Identify which cell holds the provided text, then report its [x, y] central coordinate. 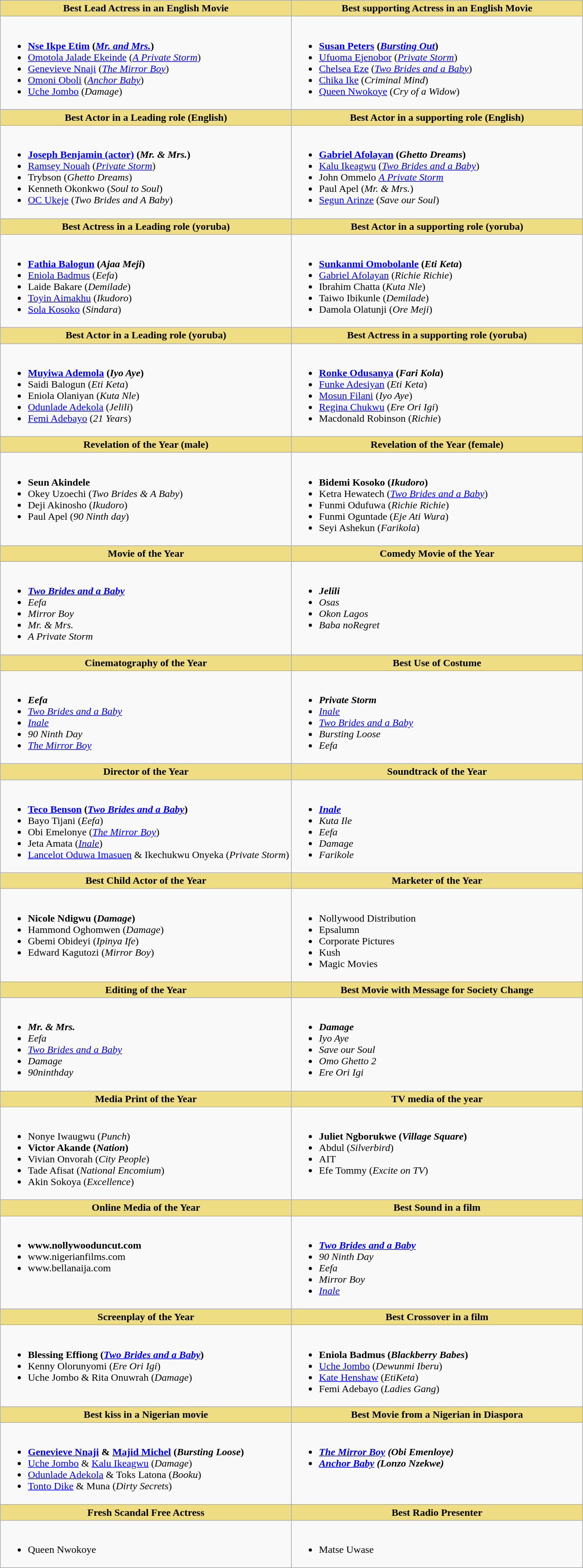
Fathia Balogun (Ajaa Meji)Eniola Badmus (Eefa)Laide Bakare (Demilade)Toyin Aimakhu (Ikudoro)Sola Kosoko (Sindara) [146, 281]
The Mirror Boy (Obi Emenloye)Anchor Baby (Lonzo Nzekwe) [437, 1463]
Comedy Movie of the Year [437, 553]
Best Radio Presenter [437, 1512]
Movie of the Year [146, 553]
Best Actor in a Leading role (yoruba) [146, 335]
Fresh Scandal Free Actress [146, 1512]
Ronke Odusanya (Fari Kola)Funke Adesiyan (Eti Keta)Mosun Filani (Iyo Aye)Regina Chukwu (Ere Ori Igi)Macdonald Robinson (Richie) [437, 390]
Soundtrack of the Year [437, 772]
Cinematography of the Year [146, 663]
Best Actor in a supporting role (English) [437, 117]
Seun AkindeleOkey Uzoechi (Two Brides & A Baby)Deji Akinosho (Ikudoro)Paul Apel (90 Ninth day) [146, 499]
Online Media of the Year [146, 1208]
Joseph Benjamin (actor) (Mr. & Mrs.)Ramsey Nouah (Private Storm)Trybson (Ghetto Dreams)Kenneth Okonkwo (Soul to Soul)OC Ukeje (Two Brides and A Baby) [146, 172]
Media Print of the Year [146, 1099]
Best Actress in a Leading role (yoruba) [146, 226]
Queen Nwokoye [146, 1544]
Best Actor in a supporting role (yoruba) [437, 226]
Sunkanmi Omobolanle (Eti Keta)Gabriel Afolayan (Richie Richie)Ibrahim Chatta (Kuta Nle)Taiwo Ibikunle (Demilade)Damola Olatunji (Ore Meji) [437, 281]
Nollywood DistributionEpsalumnCorporate PicturesKushMagic Movies [437, 935]
Screenplay of the Year [146, 1317]
Best Movie from a Nigerian in Diaspora [437, 1414]
InaleKuta IleEefaDamageFarikole [437, 827]
Marketer of the Year [437, 881]
Nicole Ndigwu (Damage)Hammond Oghomwen (Damage)Gbemi Obideyi (Ipinya Ife)Edward Kagutozi (Mirror Boy) [146, 935]
Best Use of Costume [437, 663]
Editing of the Year [146, 990]
Two Brides and a Baby90 Ninth DayEefaMirror BoyInale [437, 1262]
Blessing Effiong (Two Brides and a Baby)Kenny Olorunyomi (Ere Ori Igi)Uche Jombo & Rita Onuwrah (Damage) [146, 1366]
Best Actress in a supporting role (yoruba) [437, 335]
Best Lead Actress in an English Movie [146, 8]
Eniola Badmus (Blackberry Babes)Uche Jombo (Dewunmi Iberu)Kate Henshaw (EtiKeta)Femi Adebayo (Ladies Gang) [437, 1366]
Best Movie with Message for Society Change [437, 990]
EefaTwo Brides and a BabyInale90 Ninth DayThe Mirror Boy [146, 717]
Muyiwa Ademola (Iyo Aye)Saidi Balogun (Eti Keta)Eniola Olaniyan (Kuta Nle)Odunlade Adekola (Jelili)Femi Adebayo (21 Years) [146, 390]
Revelation of the Year (male) [146, 444]
Juliet Ngborukwe (Village Square)Abdul (Silverbird)AITEfe Tommy (Excite on TV) [437, 1153]
Best Actor in a Leading role (English) [146, 117]
www.nollywooduncut.comwww.nigerianfilms.comwww.bellanaija.com [146, 1262]
Two Brides and a BabyEefaMirror BoyMr. & Mrs.A Private Storm [146, 608]
Bidemi Kosoko (Ikudoro)Ketra Hewatech (Two Brides and a Baby)Funmi Odufuwa (Richie Richie)Funmi Oguntade (Eje Ati Wura)Seyi Ashekun (Farikola) [437, 499]
Gabriel Afolayan (Ghetto Dreams)Kalu Ikeagwu (Two Brides and a Baby)John Ommelo A Private StormPaul Apel (Mr. & Mrs.)Segun Arinze (Save our Soul) [437, 172]
JeliliOsasOkon LagosBaba noRegret [437, 608]
TV media of the year [437, 1099]
Mr. & Mrs.EefaTwo Brides and a BabyDamage90ninthday [146, 1044]
DamageIyo AyeSave our SoulOmo Ghetto 2Ere Ori Igi [437, 1044]
Revelation of the Year (female) [437, 444]
Nse Ikpe Etim (Mr. and Mrs.)Omotola Jalade Ekeinde (A Private Storm)Genevieve Nnaji (The Mirror Boy)Omoni Oboli (Anchor Baby)Uche Jombo (Damage) [146, 63]
Best Crossover in a film [437, 1317]
Susan Peters (Bursting Out)Ufuoma Ejenobor (Private Storm)Chelsea Eze (Two Brides and a Baby)Chika Ike (Criminal Mind)Queen Nwokoye (Cry of a Widow) [437, 63]
Private StormInaleTwo Brides and a BabyBursting LooseEefa [437, 717]
Best kiss in a Nigerian movie [146, 1414]
Nonye Iwaugwu (Punch)Victor Akande (Nation)Vivian Onvorah (City People)Tade Afisat (National Encomium)Akin Sokoya (Excellence) [146, 1153]
Best Child Actor of the Year [146, 881]
Best Sound in a film [437, 1208]
Director of the Year [146, 772]
Best supporting Actress in an English Movie [437, 8]
Matse Uwase [437, 1544]
